Locate the cell with the specified text and output its [x, y] center coordinate. 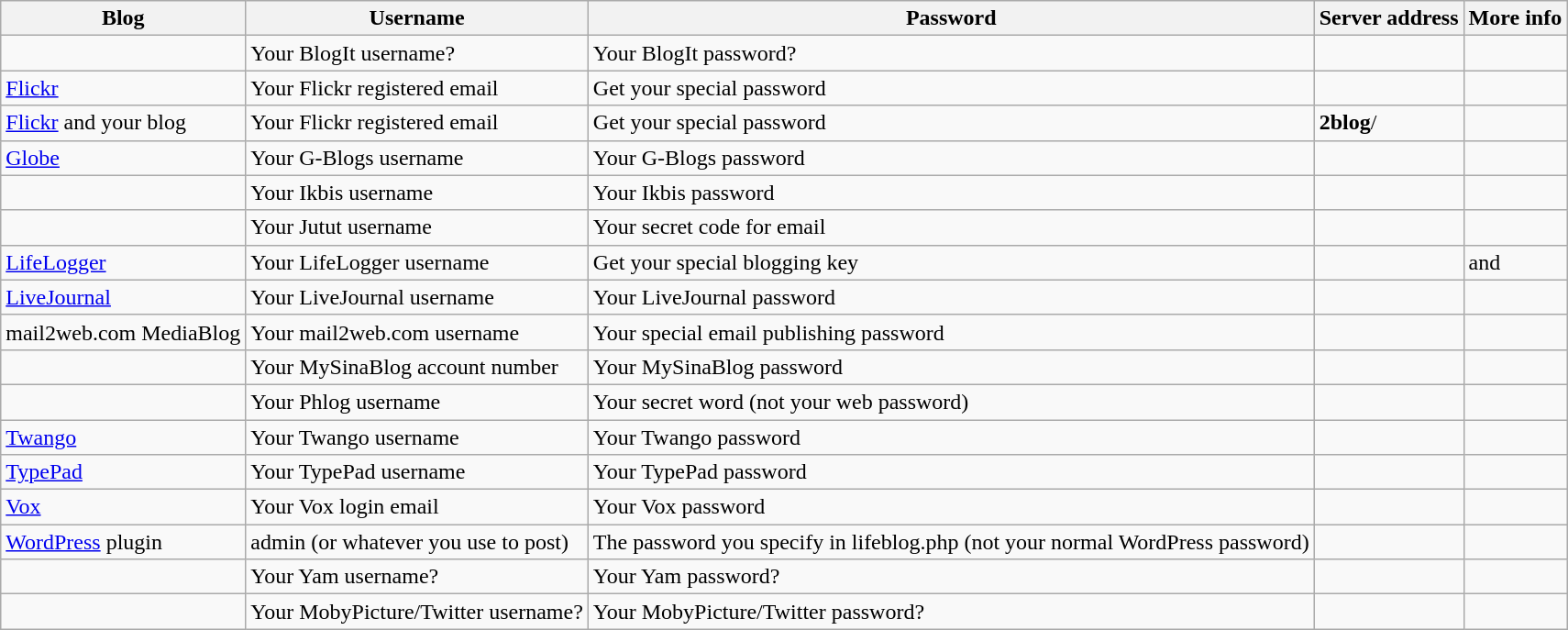
Flickr and your blog [123, 123]
Twango [123, 437]
Your Vox password [951, 507]
Server address [1388, 18]
Your mail2web.com username [417, 332]
Your Yam username? [417, 577]
Your LiveJournal username [417, 297]
Your TypePad password [951, 472]
Your secret code for email [951, 227]
The password you specify in lifeblog.php (not your normal WordPress password) [951, 542]
Flickr [123, 88]
Your secret word (not your web password) [951, 402]
Your Vox login email [417, 507]
Your G-Blogs password [951, 158]
Your Phlog username [417, 402]
Your Ikbis username [417, 193]
admin (or whatever you use to post) [417, 542]
Vox [123, 507]
Globe [123, 158]
Your Twango username [417, 437]
2blog/ [1388, 123]
More info [1515, 18]
Your Jutut username [417, 227]
TypePad [123, 472]
Your BlogIt password? [951, 53]
Blog [123, 18]
Your TypePad username [417, 472]
Username [417, 18]
Your LiveJournal password [951, 297]
Your MySinaBlog password [951, 367]
and [1515, 262]
Your Twango password [951, 437]
Your G-Blogs username [417, 158]
LiveJournal [123, 297]
Your special email publishing password [951, 332]
Your BlogIt username? [417, 53]
Your LifeLogger username [417, 262]
Get your special blogging key [951, 262]
LifeLogger [123, 262]
Password [951, 18]
Your MySinaBlog account number [417, 367]
Your Yam password? [951, 577]
mail2web.com MediaBlog [123, 332]
WordPress plugin [123, 542]
Your Ikbis password [951, 193]
Your MobyPicture/Twitter password? [951, 612]
Your MobyPicture/Twitter username? [417, 612]
